Identify which cell holds the provided text, then report its [X, Y] central coordinate. 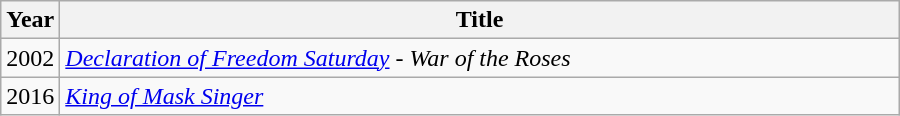
Title [480, 20]
Year [30, 20]
King of Mask Singer [480, 96]
2002 [30, 58]
Declaration of Freedom Saturday - War of the Roses [480, 58]
2016 [30, 96]
